Scan for the cell matching the given text and deliver its (x, y) coordinate at center. 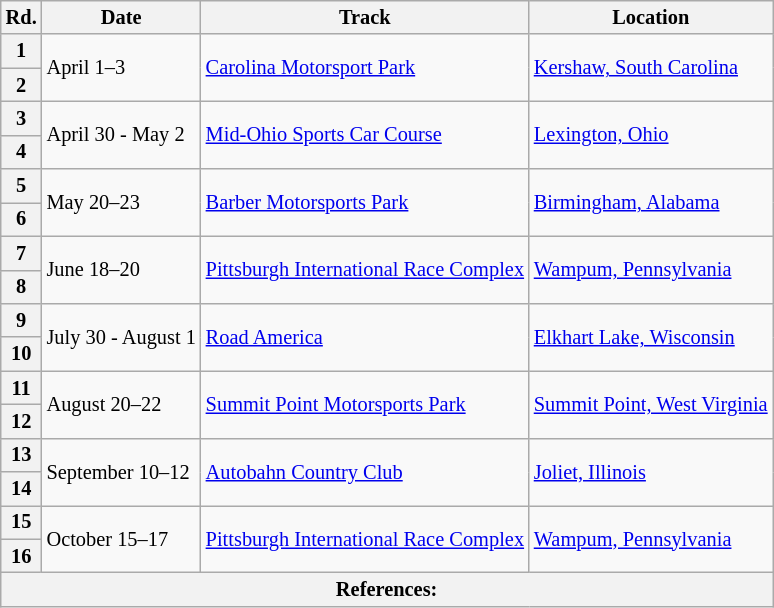
June 18–20 (122, 270)
Location (651, 17)
Road America (365, 336)
7 (22, 253)
Barber Motorsports Park (365, 202)
Kershaw, South Carolina (651, 68)
October 15–17 (122, 538)
Summit Point, West Virginia (651, 404)
References: (387, 589)
April 1–3 (122, 68)
2 (22, 85)
15 (22, 522)
Track (365, 17)
Elkhart Lake, Wisconsin (651, 336)
Joliet, Illinois (651, 472)
9 (22, 320)
Mid-Ohio Sports Car Course (365, 134)
14 (22, 489)
Autobahn Country Club (365, 472)
12 (22, 421)
6 (22, 219)
1 (22, 51)
3 (22, 118)
May 20–23 (122, 202)
8 (22, 287)
13 (22, 455)
5 (22, 186)
April 30 - May 2 (122, 134)
September 10–12 (122, 472)
Rd. (22, 17)
Birmingham, Alabama (651, 202)
Carolina Motorsport Park (365, 68)
11 (22, 388)
July 30 - August 1 (122, 336)
10 (22, 354)
4 (22, 152)
Lexington, Ohio (651, 134)
Summit Point Motorsports Park (365, 404)
August 20–22 (122, 404)
16 (22, 556)
Date (122, 17)
